Extract the (x, y) coordinate from the center of the cell holding the provided text.  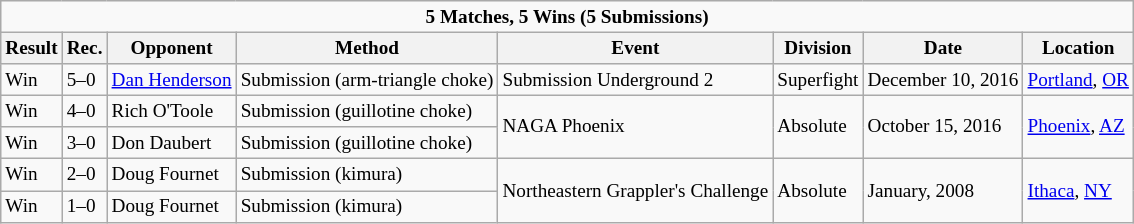
Location (1078, 48)
Submission Underground 2 (636, 80)
Submission (arm-triangle choke) (367, 80)
Event (636, 48)
Rec. (84, 48)
5–0 (84, 80)
Don Daubert (172, 143)
Date (943, 48)
October 15, 2016 (943, 126)
4–0 (84, 111)
5 Matches, 5 Wins (5 Submissions) (568, 17)
NAGA Phoenix (636, 126)
Method (367, 48)
Division (818, 48)
Portland, OR (1078, 80)
Ithaca, NY (1078, 190)
Northeastern Grappler's Challenge (636, 190)
Opponent (172, 48)
Dan Henderson (172, 80)
3–0 (84, 143)
December 10, 2016 (943, 80)
Superfight (818, 80)
January, 2008 (943, 190)
1–0 (84, 206)
2–0 (84, 175)
Result (32, 48)
Phoenix, AZ (1078, 126)
Rich O'Toole (172, 111)
